Detect which cell encompasses the target text, then output its (X, Y) center coordinate. 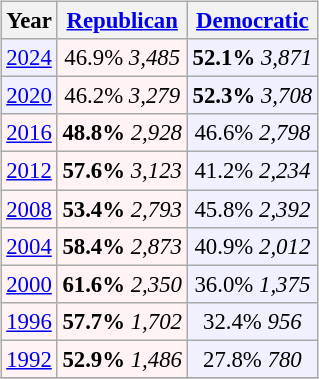
36.0% 1,375 (252, 284)
2024 (29, 58)
2000 (29, 284)
45.8% 2,392 (252, 209)
53.4% 2,793 (122, 209)
1996 (29, 321)
57.6% 3,123 (122, 171)
Year (29, 21)
Republican (122, 21)
2008 (29, 209)
46.2% 3,279 (122, 96)
52.3% 3,708 (252, 96)
27.8% 780 (252, 359)
48.8% 2,928 (122, 133)
58.4% 2,873 (122, 246)
46.9% 3,485 (122, 58)
32.4% 956 (252, 321)
2020 (29, 96)
57.7% 1,702 (122, 321)
1992 (29, 359)
52.1% 3,871 (252, 58)
46.6% 2,798 (252, 133)
41.2% 2,234 (252, 171)
Democratic (252, 21)
2012 (29, 171)
2016 (29, 133)
52.9% 1,486 (122, 359)
40.9% 2,012 (252, 246)
61.6% 2,350 (122, 284)
2004 (29, 246)
